Identify which cell holds the provided text, then report its (X, Y) central coordinate. 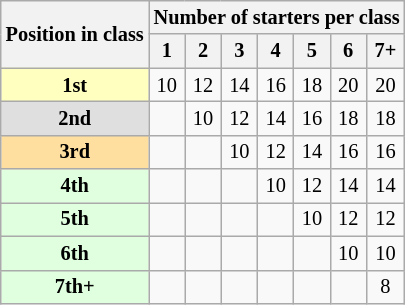
4 (275, 51)
7th+ (75, 287)
3 (239, 51)
2nd (75, 118)
Position in class (75, 34)
7+ (385, 51)
6th (75, 253)
8 (385, 287)
3rd (75, 152)
4th (75, 186)
2 (203, 51)
5 (312, 51)
Number of starters per class (277, 17)
1 (167, 51)
1st (75, 85)
5th (75, 219)
6 (348, 51)
